Provide the (x, y) coordinate of the cell's center where the given text is located.  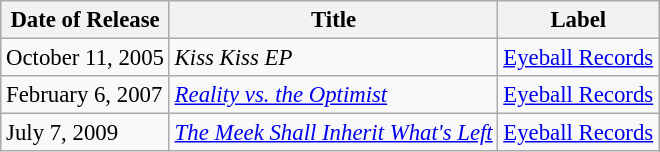
Title (334, 20)
The Meek Shall Inherit What's Left (334, 133)
Kiss Kiss EP (334, 58)
October 11, 2005 (86, 58)
July 7, 2009 (86, 133)
Date of Release (86, 20)
February 6, 2007 (86, 95)
Label (578, 20)
Reality vs. the Optimist (334, 95)
